Locate the cell with the specified text and output its [x, y] center coordinate. 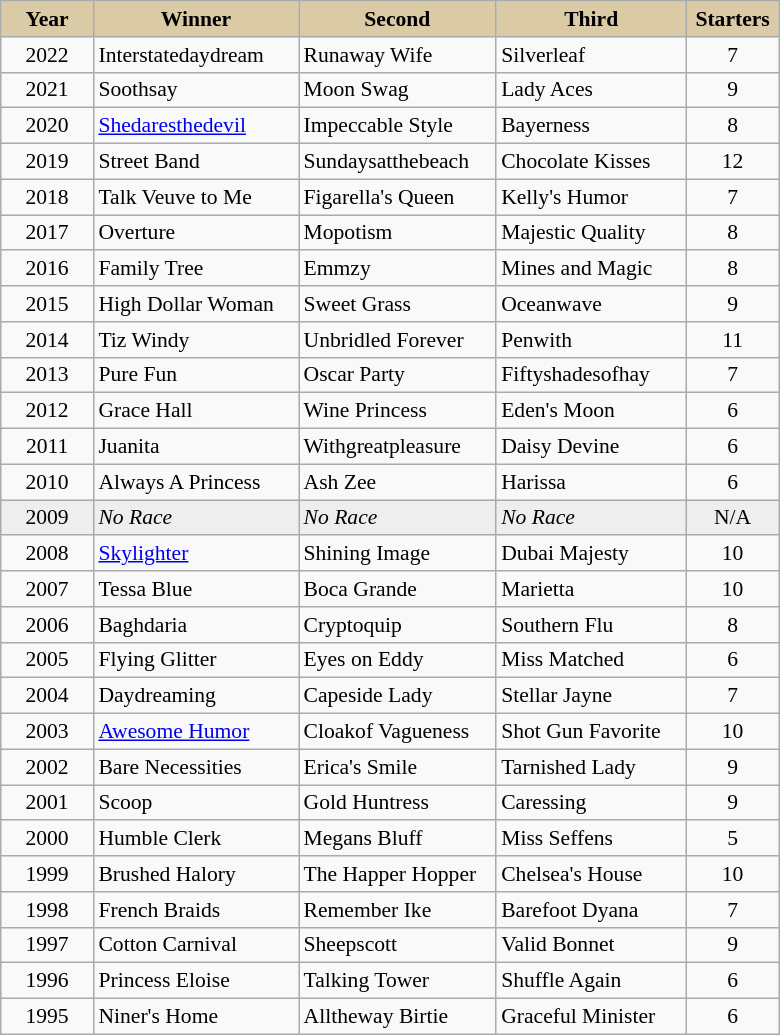
2006 [48, 625]
Bare Necessities [196, 767]
2014 [48, 340]
2008 [48, 554]
Third [591, 19]
2000 [48, 839]
Pure Fun [196, 375]
Oceanwave [591, 304]
12 [732, 162]
Majestic Quality [591, 233]
Juanita [196, 447]
Soothsay [196, 90]
Tiz Windy [196, 340]
Silverleaf [591, 55]
Oscar Party [397, 375]
2009 [48, 518]
Scoop [196, 803]
Impeccable Style [397, 126]
Baghdaria [196, 625]
2022 [48, 55]
2013 [48, 375]
Shuffle Again [591, 981]
2002 [48, 767]
2001 [48, 803]
Shedaresthedevil [196, 126]
Chocolate Kisses [591, 162]
Daisy Devine [591, 447]
Overture [196, 233]
2021 [48, 90]
2004 [48, 696]
Tessa Blue [196, 589]
Emmzy [397, 269]
Talk Veuve to Me [196, 197]
2018 [48, 197]
Flying Glitter [196, 660]
Runaway Wife [397, 55]
Shining Image [397, 554]
Megans Bluff [397, 839]
2015 [48, 304]
Wine Princess [397, 411]
Stellar Jayne [591, 696]
2003 [48, 732]
Awesome Humor [196, 732]
2017 [48, 233]
Marietta [591, 589]
N/A [732, 518]
2012 [48, 411]
Withgreatpleasure [397, 447]
French Braids [196, 910]
Miss Seffens [591, 839]
Mopotism [397, 233]
Figarella's Queen [397, 197]
Tarnished Lady [591, 767]
2010 [48, 482]
Chelsea's House [591, 874]
Southern Flu [591, 625]
2020 [48, 126]
2005 [48, 660]
Street Band [196, 162]
Brushed Halory [196, 874]
Winner [196, 19]
Remember Ike [397, 910]
Dubai Majesty [591, 554]
The Happer Hopper [397, 874]
Penwith [591, 340]
1999 [48, 874]
Sweet Grass [397, 304]
1998 [48, 910]
Cloakof Vagueness [397, 732]
Interstatedaydream [196, 55]
Year [48, 19]
2019 [48, 162]
2007 [48, 589]
Skylighter [196, 554]
Daydreaming [196, 696]
Erica's Smile [397, 767]
Miss Matched [591, 660]
Always A Princess [196, 482]
Boca Grande [397, 589]
Unbridled Forever [397, 340]
Eden's Moon [591, 411]
Eyes on Eddy [397, 660]
Princess Eloise [196, 981]
Valid Bonnet [591, 945]
Capeside Lady [397, 696]
Kelly's Humor [591, 197]
Alltheway Birtie [397, 1017]
Bayerness [591, 126]
Humble Clerk [196, 839]
Grace Hall [196, 411]
Mines and Magic [591, 269]
2016 [48, 269]
Niner's Home [196, 1017]
Ash Zee [397, 482]
11 [732, 340]
5 [732, 839]
Sundaysatthebeach [397, 162]
Talking Tower [397, 981]
Fiftyshadesofhay [591, 375]
High Dollar Woman [196, 304]
Caressing [591, 803]
Shot Gun Favorite [591, 732]
1995 [48, 1017]
Cotton Carnival [196, 945]
Moon Swag [397, 90]
2011 [48, 447]
Barefoot Dyana [591, 910]
1997 [48, 945]
Gold Huntress [397, 803]
Cryptoquip [397, 625]
Second [397, 19]
Sheepscott [397, 945]
Starters [732, 19]
1996 [48, 981]
Graceful Minister [591, 1017]
Family Tree [196, 269]
Harissa [591, 482]
Lady Aces [591, 90]
